Determine the [X, Y] coordinate at the center of the cell enclosing the given text.  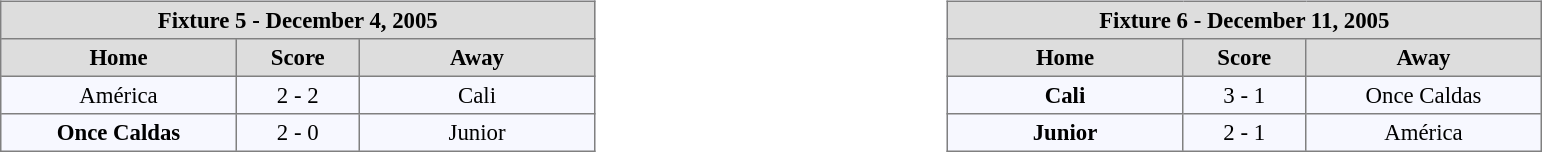
2 - 2 [298, 95]
2 - 1 [1244, 133]
Fixture 5 - December 4, 2005 [298, 20]
2 - 0 [298, 133]
Fixture 6 - December 11, 2005 [1244, 20]
3 - 1 [1244, 95]
